Search for the cell housing the specified text and yield its (x, y) center coordinate. 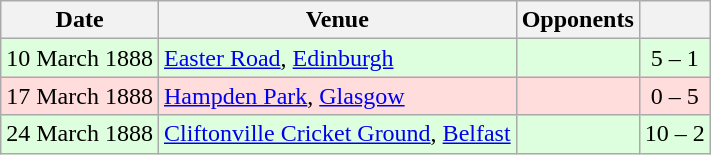
5 – 1 (674, 58)
0 – 5 (674, 96)
24 March 1888 (80, 134)
Hampden Park, Glasgow (337, 96)
Easter Road, Edinburgh (337, 58)
10 – 2 (674, 134)
Venue (337, 20)
Cliftonville Cricket Ground, Belfast (337, 134)
Date (80, 20)
10 March 1888 (80, 58)
Opponents (578, 20)
17 March 1888 (80, 96)
